From the cell containing the given text, extract its center point as [x, y] coordinate. 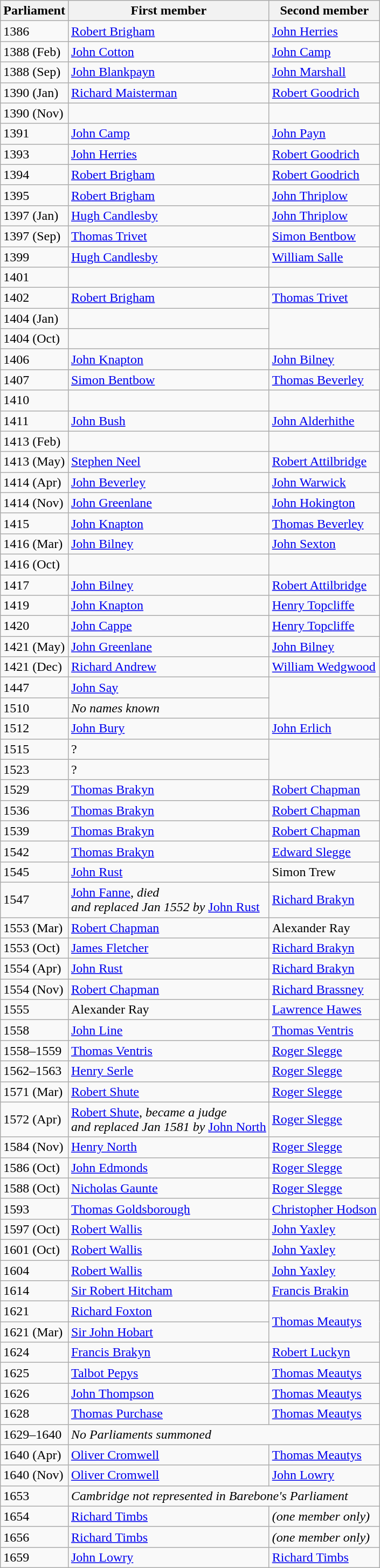
John Alderhithe [324, 421]
1416 (Mar) [34, 544]
John Sexton [324, 544]
1626 [34, 1393]
Sir John Hobart [168, 1332]
1555 [34, 1010]
1572 (Apr) [34, 1120]
1406 [34, 359]
1523 [34, 769]
Parliament [34, 11]
Simon Trew [324, 872]
Richard Maisterman [168, 93]
1393 [34, 154]
John Beverley [168, 482]
1558 [34, 1030]
1624 [34, 1352]
1625 [34, 1373]
Francis Brakyn [168, 1352]
1399 [34, 257]
Henry Serle [168, 1071]
John Bush [168, 421]
1659 [34, 1557]
1390 (Jan) [34, 93]
1411 [34, 421]
Talbot Pepys [168, 1373]
1629–1640 [34, 1434]
1558–1559 [34, 1051]
William Salle [324, 257]
1545 [34, 872]
1413 (May) [34, 462]
John Erlich [324, 729]
1421 (Dec) [34, 667]
1654 [34, 1516]
1554 (Apr) [34, 969]
1640 (Nov) [34, 1475]
1604 [34, 1270]
1547 [34, 900]
Cambridge not represented in Barebone's Parliament [224, 1496]
1601 (Oct) [34, 1250]
No Parliaments summoned [224, 1434]
1447 [34, 688]
1394 [34, 175]
1553 (Mar) [34, 927]
Richard Foxton [168, 1312]
1414 (Apr) [34, 482]
John Fanne, died and replaced Jan 1552 by John Rust [168, 900]
1390 (Nov) [34, 113]
1416 (Oct) [34, 564]
1404 (Oct) [34, 339]
1417 [34, 585]
1419 [34, 606]
1554 (Nov) [34, 989]
William Wedgwood [324, 667]
1586 (Oct) [34, 1168]
1571 (Mar) [34, 1092]
1588 (Oct) [34, 1188]
Richard Brassney [324, 989]
1529 [34, 790]
1621 [34, 1312]
Lawrence Hawes [324, 1010]
1536 [34, 810]
1402 [34, 298]
1628 [34, 1414]
Christopher Hodson [324, 1209]
John Cotton [168, 52]
1542 [34, 851]
Stephen Neel [168, 462]
1656 [34, 1537]
John Marshall [324, 72]
John Hokington [324, 503]
John Bury [168, 729]
Richard Andrew [168, 667]
Robert Shute, became a judge and replaced Jan 1581 by John North [168, 1120]
John Payn [324, 134]
Robert Shute [168, 1092]
Thomas Purchase [168, 1414]
Second member [324, 11]
1397 (Jan) [34, 216]
Sir Robert Hitcham [168, 1291]
James Fletcher [168, 948]
1388 (Sep) [34, 72]
1597 (Oct) [34, 1229]
John Line [168, 1030]
1415 [34, 523]
Nicholas Gaunte [168, 1188]
1404 (Jan) [34, 318]
Robert Luckyn [324, 1352]
Francis Brakin [324, 1291]
1621 (Mar) [34, 1332]
John Blankpayn [168, 72]
1386 [34, 31]
No names known [168, 708]
1510 [34, 708]
1562–1563 [34, 1071]
1397 (Sep) [34, 236]
1407 [34, 380]
1420 [34, 626]
John Thompson [168, 1393]
1388 (Feb) [34, 52]
Thomas Goldsborough [168, 1209]
1421 (May) [34, 647]
John Edmonds [168, 1168]
1395 [34, 195]
Henry North [168, 1147]
John Say [168, 688]
1391 [34, 134]
1401 [34, 277]
1640 (Apr) [34, 1455]
1614 [34, 1291]
1410 [34, 400]
John Cappe [168, 626]
1414 (Nov) [34, 503]
1653 [34, 1496]
1553 (Oct) [34, 948]
1593 [34, 1209]
Edward Slegge [324, 851]
1515 [34, 749]
First member [168, 11]
1539 [34, 831]
1584 (Nov) [34, 1147]
1512 [34, 729]
1413 (Feb) [34, 441]
John Warwick [324, 482]
